From the cell containing the given text, extract its center point as [x, y] coordinate. 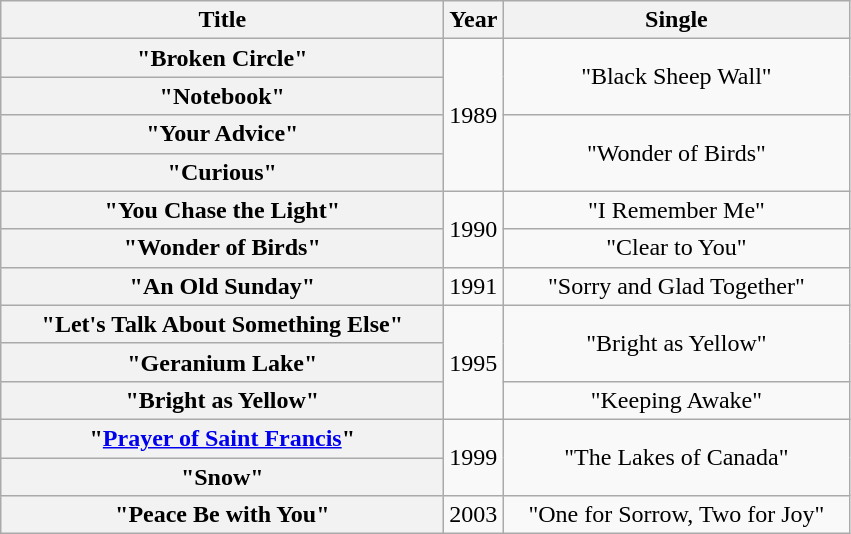
"Keeping Awake" [676, 400]
"The Lakes of Canada" [676, 457]
"One for Sorrow, Two for Joy" [676, 515]
"Let's Talk About Something Else" [222, 324]
"Your Advice" [222, 134]
Year [474, 20]
1991 [474, 286]
Single [676, 20]
"An Old Sunday" [222, 286]
"Broken Circle" [222, 58]
1989 [474, 115]
"Sorry and Glad Together" [676, 286]
"Peace Be with You" [222, 515]
"Snow" [222, 477]
"Clear to You" [676, 248]
"You Chase the Light" [222, 210]
1990 [474, 229]
1999 [474, 457]
"Notebook" [222, 96]
Title [222, 20]
"Curious" [222, 172]
"I Remember Me" [676, 210]
"Black Sheep Wall" [676, 77]
"Geranium Lake" [222, 362]
"Prayer of Saint Francis" [222, 438]
2003 [474, 515]
1995 [474, 362]
